Identify which cell holds the provided text, then report its [X, Y] central coordinate. 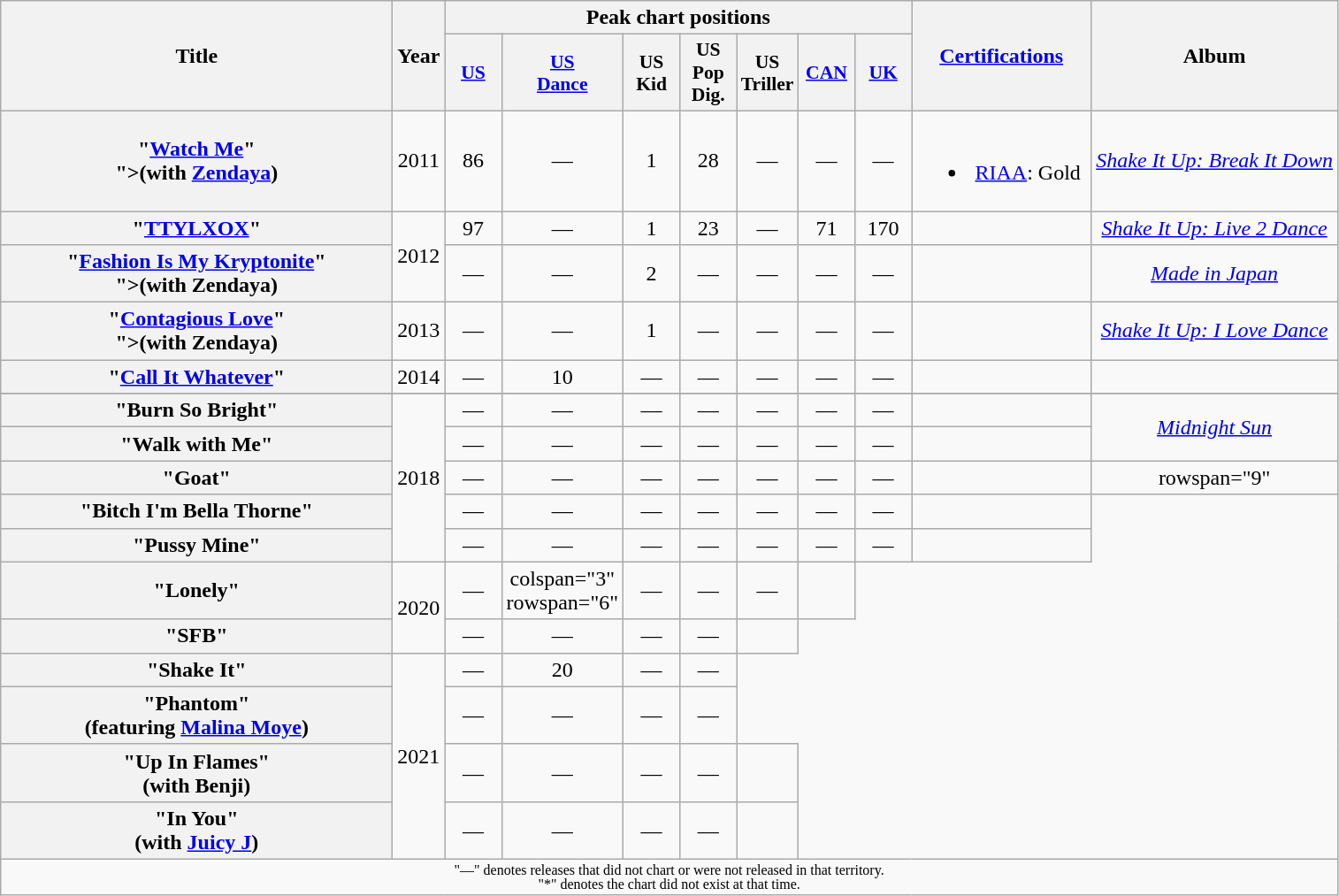
Year [419, 57]
UK [884, 73]
2013 [419, 331]
"Contagious Love"">(with Zendaya) [196, 331]
86 [473, 161]
"Call It Whatever" [196, 377]
2 [652, 274]
"In You"(with Juicy J) [196, 830]
USTriller [768, 73]
97 [473, 227]
23 [708, 227]
"SFB" [196, 636]
"—" denotes releases that did not chart or were not released in that territory."*" denotes the chart did not exist at that time. [669, 877]
"Phantom"(featuring Malina Moye) [196, 715]
CAN [826, 73]
"Walk with Me" [196, 444]
170 [884, 227]
2018 [419, 478]
10 [562, 377]
Shake It Up: Live 2 Dance [1215, 227]
2021 [419, 755]
Shake It Up: Break It Down [1215, 161]
2014 [419, 377]
USKid [652, 73]
2011 [419, 161]
"Goat" [196, 478]
RIAA: Gold [1001, 161]
"Pussy Mine" [196, 545]
rowspan="9" [1215, 478]
"Watch Me"">(with Zendaya) [196, 161]
"Fashion Is My Kryptonite"">(with Zendaya) [196, 274]
Certifications [1001, 57]
"Shake It" [196, 670]
"Burn So Bright" [196, 410]
Made in Japan [1215, 274]
Midnight Sun [1215, 427]
28 [708, 161]
2020 [419, 607]
20 [562, 670]
"Bitch I'm Bella Thorne" [196, 511]
US [473, 73]
"TTYLXOX" [196, 227]
colspan="3" rowspan="6" [562, 591]
Peak chart positions [678, 18]
Shake It Up: I Love Dance [1215, 331]
Album [1215, 57]
USPop Dig. [708, 73]
"Lonely" [196, 591]
2012 [419, 257]
71 [826, 227]
USDance [562, 73]
"Up In Flames"(with Benji) [196, 773]
Title [196, 57]
